Find where the given text appears and provide that cell's center as [X, Y] coordinate. 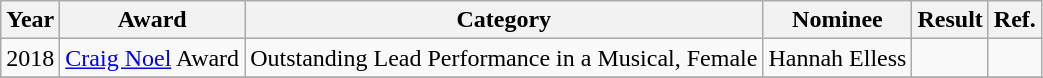
Craig Noel Award [152, 58]
Outstanding Lead Performance in a Musical, Female [504, 58]
2018 [30, 58]
Result [950, 20]
Award [152, 20]
Hannah Elless [838, 58]
Nominee [838, 20]
Year [30, 20]
Ref. [1014, 20]
Category [504, 20]
